Return the (x, y) coordinate for the center point of the cell that contains the specified text.  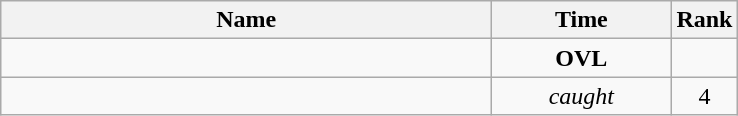
caught (582, 96)
Time (582, 20)
Name (246, 20)
4 (704, 96)
Rank (704, 20)
OVL (582, 58)
